Provide the (X, Y) coordinate of the cell's center where the given text is located.  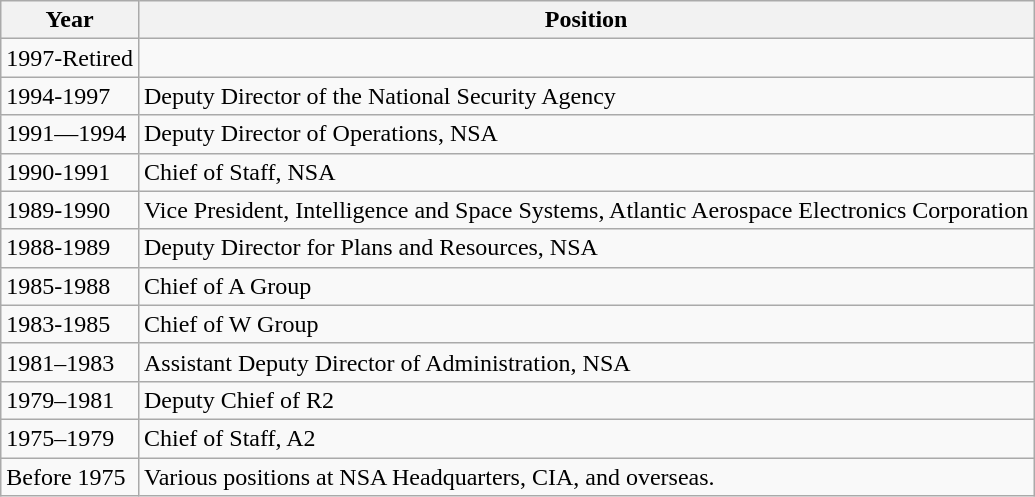
Chief of A Group (586, 286)
Position (586, 20)
1997-Retired (70, 58)
Year (70, 20)
Deputy Director for Plans and Resources, NSA (586, 248)
Chief of Staff, A2 (586, 438)
1989-1990 (70, 210)
Assistant Deputy Director of Administration, NSA (586, 362)
1975–1979 (70, 438)
Vice President, Intelligence and Space Systems, Atlantic Aerospace Electronics Corporation (586, 210)
Chief of W Group (586, 324)
1985-1988 (70, 286)
1991—1994 (70, 134)
1979–1981 (70, 400)
Deputy Director of Operations, NSA (586, 134)
Chief of Staff, NSA (586, 172)
1990-1991 (70, 172)
Deputy Director of the National Security Agency (586, 96)
Deputy Chief of R2 (586, 400)
1981–1983 (70, 362)
1983-1985 (70, 324)
Various positions at NSA Headquarters, CIA, and overseas. (586, 477)
Before 1975 (70, 477)
1994-1997 (70, 96)
1988-1989 (70, 248)
